Pinpoint the cell where the given text exists, returning its (X, Y) midpoint coordinate. 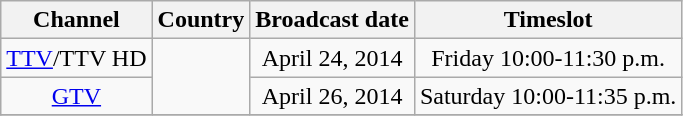
TTV/TTV HD (76, 58)
Country (201, 20)
GTV (76, 96)
Friday 10:00-11:30 p.m. (548, 58)
Timeslot (548, 20)
April 24, 2014 (332, 58)
April 26, 2014 (332, 96)
Broadcast date (332, 20)
Channel (76, 20)
Saturday 10:00-11:35 p.m. (548, 96)
